Determine the (X, Y) coordinate at the center of the cell enclosing the given text.  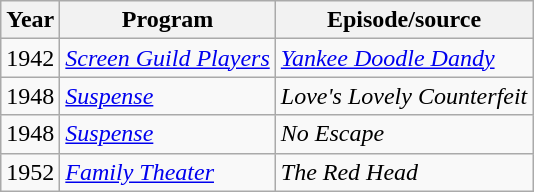
The Red Head (404, 172)
Episode/source (404, 20)
1952 (30, 172)
Love's Lovely Counterfeit (404, 96)
Program (168, 20)
No Escape (404, 134)
Family Theater (168, 172)
Yankee Doodle Dandy (404, 58)
Screen Guild Players (168, 58)
1942 (30, 58)
Year (30, 20)
